Search for the cell housing the specified text and yield its (x, y) center coordinate. 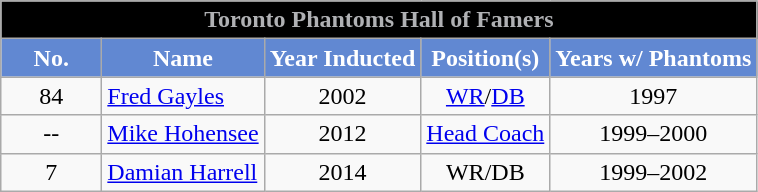
Head Coach (486, 134)
Fred Gayles (183, 96)
No. (52, 58)
7 (52, 172)
Damian Harrell (183, 172)
Name (183, 58)
2014 (342, 172)
2012 (342, 134)
2002 (342, 96)
1997 (654, 96)
Mike Hohensee (183, 134)
84 (52, 96)
1999–2002 (654, 172)
1999–2000 (654, 134)
Years w/ Phantoms (654, 58)
-- (52, 134)
Year Inducted (342, 58)
Toronto Phantoms Hall of Famers (379, 20)
Position(s) (486, 58)
